Return the [x, y] coordinate for the center point of the cell that contains the specified text.  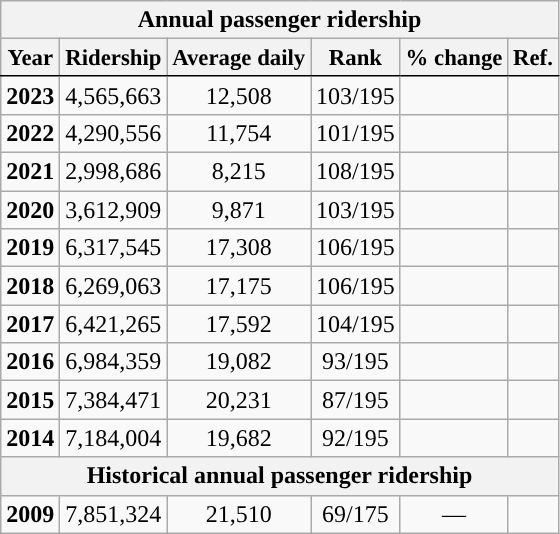
Year [30, 58]
21,510 [239, 514]
7,384,471 [114, 400]
Annual passenger ridership [280, 20]
17,175 [239, 286]
11,754 [239, 133]
2015 [30, 400]
Rank [356, 58]
108/195 [356, 172]
69/175 [356, 514]
Ref. [533, 58]
Average daily [239, 58]
20,231 [239, 400]
2016 [30, 362]
% change [454, 58]
4,565,663 [114, 95]
7,851,324 [114, 514]
2017 [30, 324]
17,592 [239, 324]
Historical annual passenger ridership [280, 476]
2014 [30, 438]
101/195 [356, 133]
12,508 [239, 95]
— [454, 514]
Ridership [114, 58]
104/195 [356, 324]
8,215 [239, 172]
6,421,265 [114, 324]
93/195 [356, 362]
2,998,686 [114, 172]
6,269,063 [114, 286]
17,308 [239, 248]
9,871 [239, 210]
4,290,556 [114, 133]
19,082 [239, 362]
87/195 [356, 400]
2023 [30, 95]
2021 [30, 172]
6,317,545 [114, 248]
92/195 [356, 438]
2019 [30, 248]
2022 [30, 133]
6,984,359 [114, 362]
19,682 [239, 438]
2020 [30, 210]
2018 [30, 286]
3,612,909 [114, 210]
7,184,004 [114, 438]
2009 [30, 514]
